Detect which cell encompasses the target text, then output its [x, y] center coordinate. 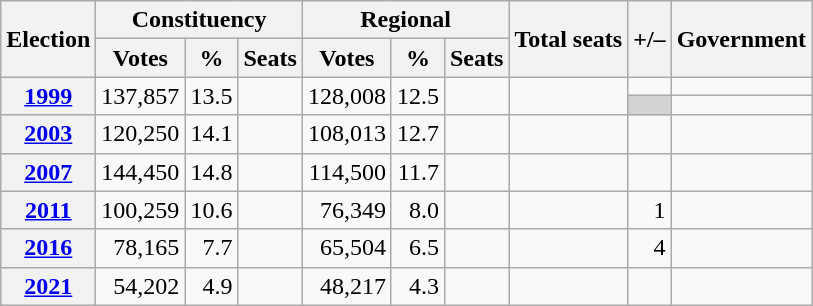
128,008 [346, 96]
Total seats [568, 39]
+/– [650, 39]
11.7 [418, 172]
137,857 [140, 96]
Regional [406, 20]
14.8 [212, 172]
Government [741, 39]
6.5 [418, 248]
2007 [48, 172]
76,349 [346, 210]
65,504 [346, 248]
100,259 [140, 210]
2003 [48, 134]
4 [650, 248]
54,202 [140, 286]
120,250 [140, 134]
108,013 [346, 134]
4.3 [418, 286]
12.5 [418, 96]
114,500 [346, 172]
8.0 [418, 210]
Constituency [200, 20]
Election [48, 39]
7.7 [212, 248]
144,450 [140, 172]
13.5 [212, 96]
2021 [48, 286]
14.1 [212, 134]
12.7 [418, 134]
78,165 [140, 248]
10.6 [212, 210]
1 [650, 210]
1999 [48, 96]
2011 [48, 210]
2016 [48, 248]
4.9 [212, 286]
48,217 [346, 286]
